For the text-containing cell, return its midpoint in [X, Y] coordinate format. 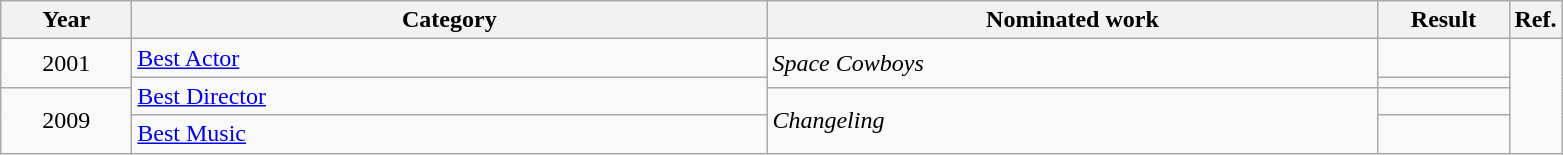
Result [1444, 20]
Ref. [1536, 20]
2001 [66, 64]
Category [450, 20]
Year [66, 20]
Best Actor [450, 58]
Best Music [450, 134]
Space Cowboys [1072, 64]
2009 [66, 120]
Changeling [1072, 120]
Nominated work [1072, 20]
Best Director [450, 96]
